Determine the (x, y) coordinate at the center of the cell enclosing the given text.  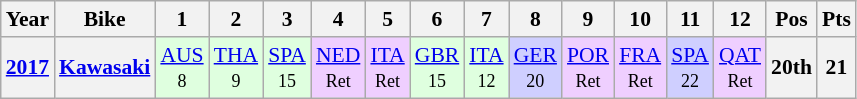
11 (690, 19)
ITA12 (486, 68)
4 (338, 19)
GER20 (536, 68)
Year (28, 19)
9 (588, 19)
21 (836, 68)
QATRet (740, 68)
SPA15 (287, 68)
Kawasaki (104, 68)
20th (792, 68)
SPA22 (690, 68)
NEDRet (338, 68)
GBR15 (438, 68)
PORRet (588, 68)
Pos (792, 19)
Bike (104, 19)
ITARet (387, 68)
6 (438, 19)
12 (740, 19)
FRARet (640, 68)
5 (387, 19)
8 (536, 19)
7 (486, 19)
THA9 (236, 68)
3 (287, 19)
Pts (836, 19)
AUS8 (182, 68)
1 (182, 19)
10 (640, 19)
2017 (28, 68)
2 (236, 19)
